Find where the given text appears and provide that cell's center as [x, y] coordinate. 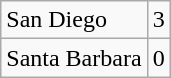
Santa Barbara [74, 58]
San Diego [74, 20]
0 [158, 58]
3 [158, 20]
